Return the [x, y] coordinate for the center point of the cell that contains the specified text.  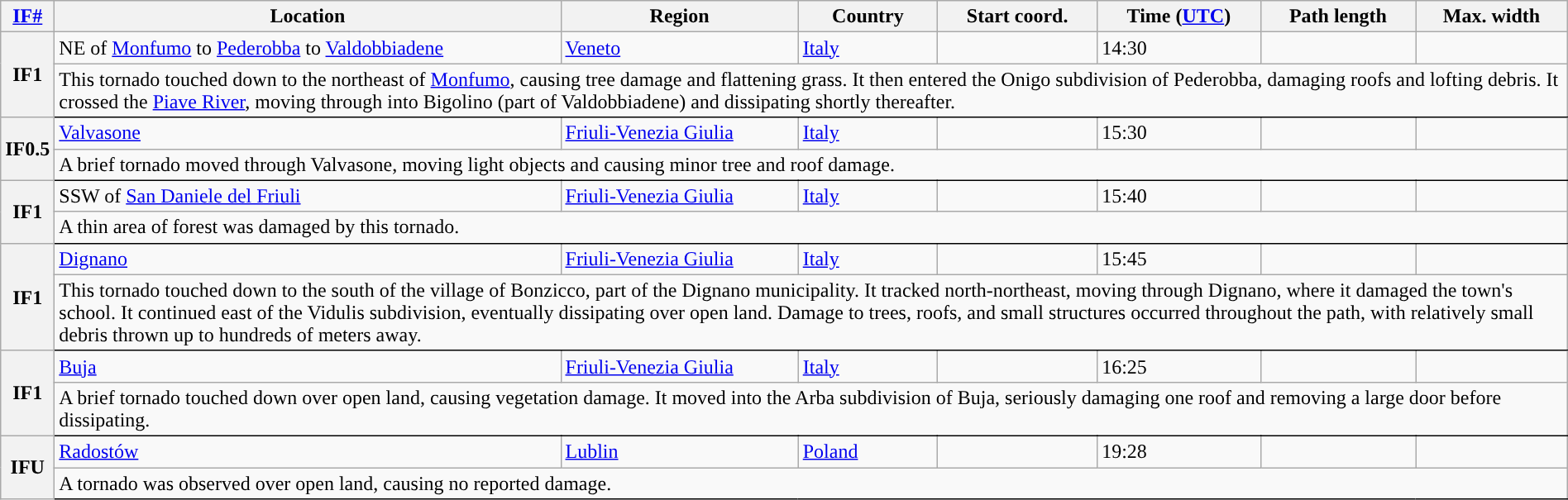
14:30 [1179, 48]
SSW of San Daniele del Friuli [308, 196]
Dignano [308, 259]
Start coord. [1017, 17]
NE of Monfumo to Pederobba to Valdobbiadene [308, 48]
Lublin [680, 451]
Poland [868, 451]
16:25 [1179, 366]
IF0.5 [28, 149]
Veneto [680, 48]
A tornado was observed over open land, causing no reported damage. [810, 483]
Path length [1338, 17]
Region [680, 17]
A brief tornado moved through Valvasone, moving light objects and causing minor tree and roof damage. [810, 164]
Country [868, 17]
IFU [28, 467]
Buja [308, 366]
Radostów [308, 451]
Location [308, 17]
15:45 [1179, 259]
15:30 [1179, 133]
A thin area of forest was damaged by this tornado. [810, 227]
IF# [28, 17]
Max. width [1492, 17]
Valvasone [308, 133]
Time (UTC) [1179, 17]
19:28 [1179, 451]
15:40 [1179, 196]
